Scan for the cell matching the given text and deliver its [x, y] coordinate at center. 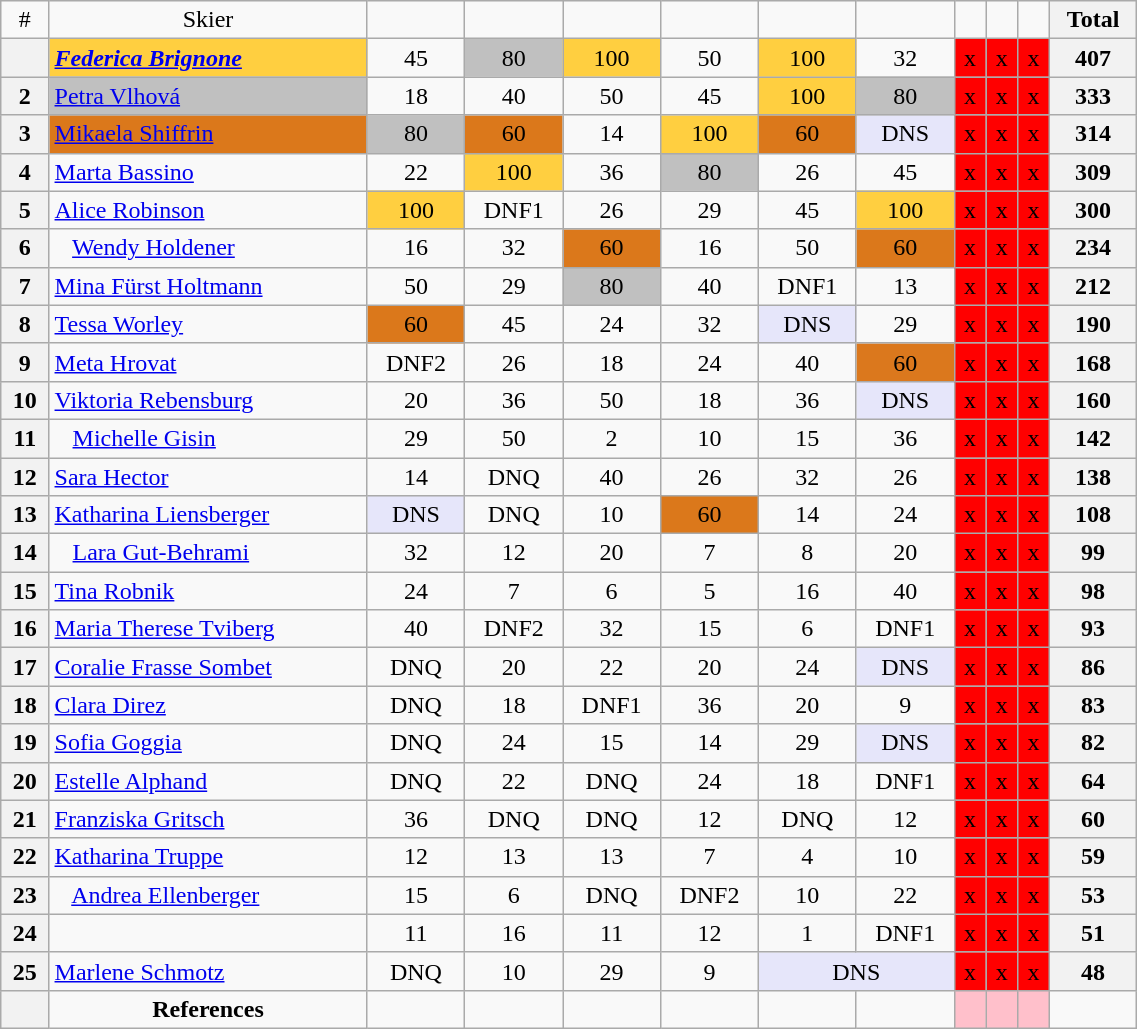
82 [1093, 743]
138 [1093, 477]
Katharina Liensberger [208, 515]
Clara Direz [208, 705]
168 [1093, 362]
Total [1093, 20]
Sofia Goggia [208, 743]
48 [1093, 971]
300 [1093, 210]
Tessa Worley [208, 324]
Michelle Gisin [208, 438]
51 [1093, 933]
407 [1093, 58]
Meta Hrovat [208, 362]
53 [1093, 895]
Petra Vlhová [208, 96]
Mikaela Shiffrin [208, 134]
Skier [208, 20]
# [25, 20]
314 [1093, 134]
Lara Gut-Behrami [208, 553]
17 [25, 667]
1 [807, 933]
Marta Bassino [208, 172]
Wendy Holdener [208, 248]
333 [1093, 96]
19 [25, 743]
Mina Fürst Holtmann [208, 286]
25 [25, 971]
160 [1093, 400]
99 [1093, 553]
Sara Hector [208, 477]
309 [1093, 172]
86 [1093, 667]
93 [1093, 629]
64 [1093, 781]
Viktoria Rebensburg [208, 400]
Alice Robinson [208, 210]
21 [25, 819]
98 [1093, 591]
Marlene Schmotz [208, 971]
Coralie Frasse Sombet [208, 667]
Maria Therese Tviberg [208, 629]
Tina Robnik [208, 591]
Katharina Truppe [208, 857]
190 [1093, 324]
142 [1093, 438]
Estelle Alphand [208, 781]
3 [25, 134]
59 [1093, 857]
References [208, 1009]
83 [1093, 705]
212 [1093, 286]
234 [1093, 248]
Federica Brignone [208, 58]
Andrea Ellenberger [208, 895]
Franziska Gritsch [208, 819]
108 [1093, 515]
23 [25, 895]
